Identify which cell holds the provided text, then report its [X, Y] central coordinate. 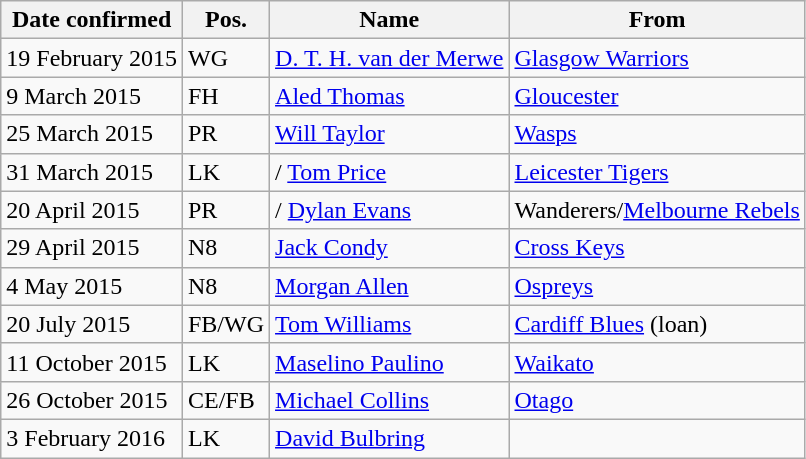
Will Taylor [390, 134]
WG [226, 58]
4 May 2015 [92, 286]
Name [390, 20]
3 February 2016 [92, 438]
31 March 2015 [92, 172]
29 April 2015 [92, 248]
David Bulbring [390, 438]
Gloucester [657, 96]
Maselino Paulino [390, 362]
CE/FB [226, 400]
Tom Williams [390, 324]
Michael Collins [390, 400]
/ Dylan Evans [390, 210]
FH [226, 96]
Cross Keys [657, 248]
From [657, 20]
FB/WG [226, 324]
9 March 2015 [92, 96]
Morgan Allen [390, 286]
Cardiff Blues (loan) [657, 324]
Wanderers/Melbourne Rebels [657, 210]
Waikato [657, 362]
Pos. [226, 20]
Otago [657, 400]
Leicester Tigers [657, 172]
/ Tom Price [390, 172]
Glasgow Warriors [657, 58]
25 March 2015 [92, 134]
Ospreys [657, 286]
19 February 2015 [92, 58]
11 October 2015 [92, 362]
Jack Condy [390, 248]
Date confirmed [92, 20]
Wasps [657, 134]
20 April 2015 [92, 210]
D. T. H. van der Merwe [390, 58]
Aled Thomas [390, 96]
26 October 2015 [92, 400]
20 July 2015 [92, 324]
